Capture the cell that displays the provided text and extract its (x, y) central coordinate. 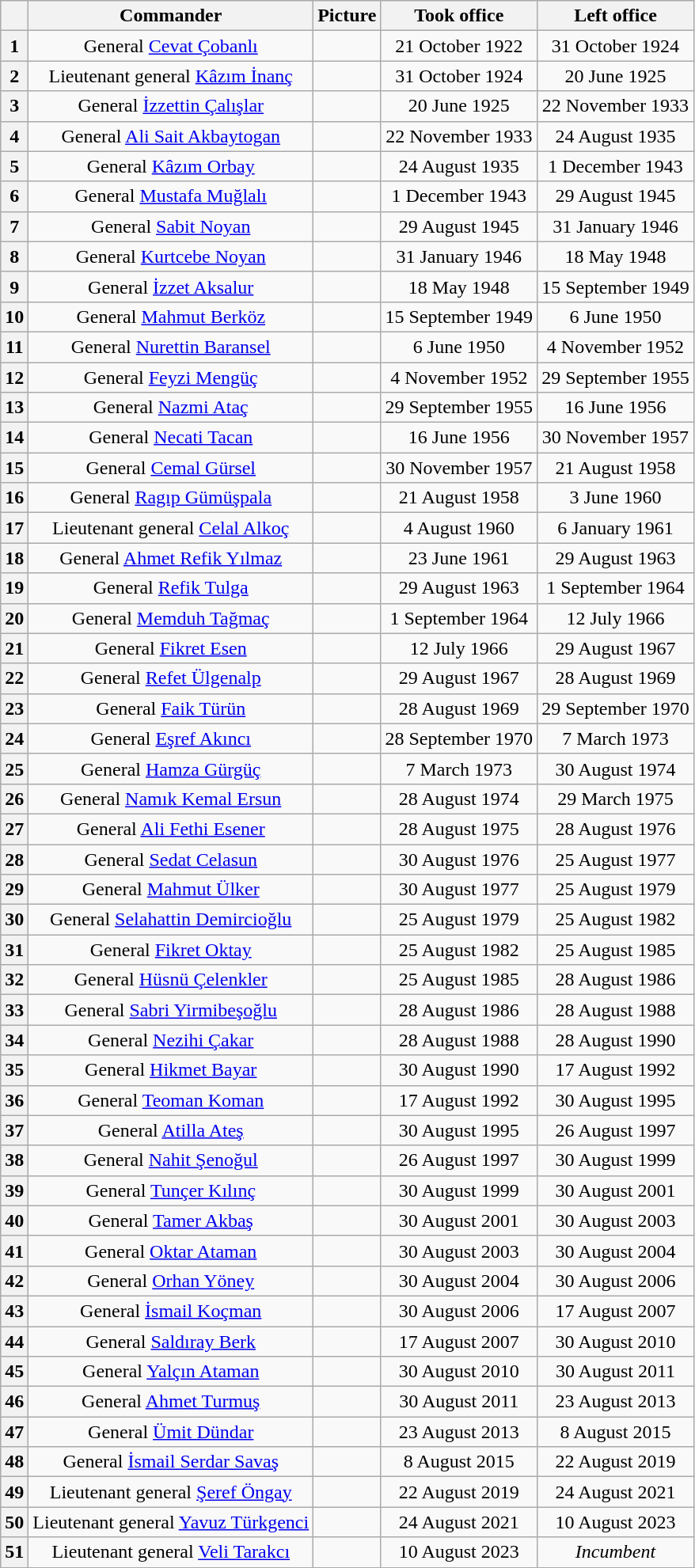
29 (14, 890)
General Hamza Gürgüç (171, 769)
General Saldıray Berk (171, 1342)
General İzzettin Çalışlar (171, 106)
General Faik Türün (171, 708)
28 August 1990 (616, 1040)
Lieutenant general Kâzım İnanç (171, 76)
General Ragıp Gümüşpala (171, 498)
General Fikret Oktay (171, 950)
14 (14, 438)
4 (14, 136)
23 (14, 708)
33 (14, 1010)
Lieutenant general Celal Alkoç (171, 528)
22 (14, 678)
11 (14, 347)
23 June 1961 (459, 558)
40 (14, 1221)
48 (14, 1462)
General Ali Sait Akbaytogan (171, 136)
General Yalçın Ataman (171, 1372)
28 August 1976 (616, 829)
General Hikmet Bayar (171, 1070)
General Teoman Koman (171, 1100)
General Mahmut Ülker (171, 890)
General Oktar Ataman (171, 1251)
General Refik Tulga (171, 588)
44 (14, 1342)
51 (14, 1552)
21 October 1922 (459, 46)
General Cevat Çobanlı (171, 46)
34 (14, 1040)
28 September 1970 (459, 738)
General Namık Kemal Ersun (171, 799)
26 (14, 799)
General İsmail Serdar Savaş (171, 1462)
General Necati Tacan (171, 438)
15 (14, 468)
General Hüsnü Çelenkler (171, 980)
General İzzet Aksalur (171, 287)
1 (14, 46)
General İsmail Koçman (171, 1311)
47 (14, 1432)
45 (14, 1372)
General Nahit Şenoğul (171, 1160)
General Mahmut Berköz (171, 317)
General Kurtcebe Noyan (171, 256)
8 (14, 256)
49 (14, 1492)
Lieutenant general Şeref Öngay (171, 1492)
25 August 1977 (616, 859)
General Memduh Tağmaç (171, 618)
General Selahattin Demircioğlu (171, 920)
9 (14, 287)
7 (14, 226)
30 (14, 920)
38 (14, 1160)
General Ümit Dündar (171, 1432)
Took office (459, 16)
35 (14, 1070)
24 (14, 738)
28 August 1975 (459, 829)
46 (14, 1402)
Incumbent (616, 1552)
General Nurettin Baransel (171, 347)
29 March 1975 (616, 799)
General Mustafa Muğlalı (171, 196)
19 (14, 588)
5 (14, 166)
General Ahmet Refik Yılmaz (171, 558)
36 (14, 1100)
30 August 1977 (459, 890)
27 (14, 829)
29 September 1970 (616, 708)
12 (14, 378)
General Refet Ülgenalp (171, 678)
30 August 1974 (616, 769)
6 (14, 196)
28 August 1974 (459, 799)
General Sabit Noyan (171, 226)
General Nezihi Çakar (171, 1040)
Left office (616, 16)
42 (14, 1281)
General Cemal Gürsel (171, 468)
28 (14, 859)
16 (14, 498)
6 January 1961 (616, 528)
10 (14, 317)
General Eşref Akıncı (171, 738)
2 (14, 76)
37 (14, 1130)
General Tamer Akbaş (171, 1221)
General Nazmi Ataç (171, 408)
Commander (171, 16)
3 (14, 106)
General Sedat Celasun (171, 859)
General Sabri Yirmibeşoğlu (171, 1010)
General Atilla Ateş (171, 1130)
21 (14, 648)
39 (14, 1190)
18 (14, 558)
General Ali Fethi Esener (171, 829)
General Ahmet Turmuş (171, 1402)
Lieutenant general Veli Tarakcı (171, 1552)
General Orhan Yöney (171, 1281)
4 August 1960 (459, 528)
30 August 1990 (459, 1070)
32 (14, 980)
3 June 1960 (616, 498)
43 (14, 1311)
General Kâzım Orbay (171, 166)
30 August 1976 (459, 859)
25 (14, 769)
13 (14, 408)
Lieutenant general Yavuz Türkgenci (171, 1522)
41 (14, 1251)
Picture (347, 16)
20 (14, 618)
General Feyzi Mengüç (171, 378)
General Fikret Esen (171, 648)
31 (14, 950)
General Tunçer Kılınç (171, 1190)
50 (14, 1522)
17 (14, 528)
